Identify which cell holds the provided text, then report its (X, Y) central coordinate. 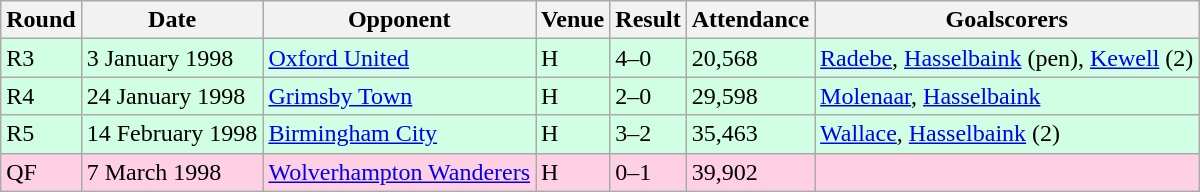
24 January 1998 (172, 96)
3 January 1998 (172, 58)
39,902 (750, 172)
R4 (41, 96)
0–1 (648, 172)
Opponent (400, 20)
4–0 (648, 58)
20,568 (750, 58)
Venue (573, 20)
Oxford United (400, 58)
7 March 1998 (172, 172)
QF (41, 172)
Goalscorers (1007, 20)
Wallace, Hasselbaink (2) (1007, 134)
Radebe, Hasselbaink (pen), Kewell (2) (1007, 58)
Attendance (750, 20)
3–2 (648, 134)
Result (648, 20)
Wolverhampton Wanderers (400, 172)
Birmingham City (400, 134)
2–0 (648, 96)
35,463 (750, 134)
29,598 (750, 96)
Date (172, 20)
Round (41, 20)
14 February 1998 (172, 134)
R5 (41, 134)
Molenaar, Hasselbaink (1007, 96)
Grimsby Town (400, 96)
R3 (41, 58)
